Output the (X, Y) coordinate of the center of the cell containing the given text.  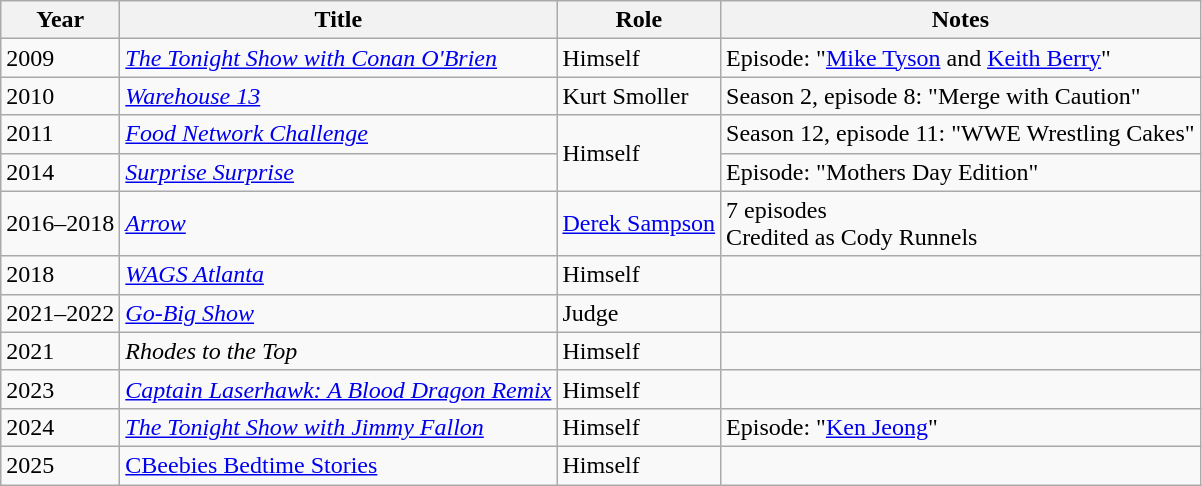
The Tonight Show with Conan O'Brien (338, 58)
2025 (60, 465)
Role (639, 20)
2014 (60, 172)
Food Network Challenge (338, 134)
2016–2018 (60, 224)
Warehouse 13 (338, 96)
2021–2022 (60, 313)
2009 (60, 58)
CBeebies Bedtime Stories (338, 465)
2023 (60, 389)
7 episodesCredited as Cody Runnels (961, 224)
2024 (60, 427)
Year (60, 20)
Episode: "Mothers Day Edition" (961, 172)
Judge (639, 313)
2011 (60, 134)
Episode: "Mike Tyson and Keith Berry" (961, 58)
Kurt Smoller (639, 96)
The Tonight Show with Jimmy Fallon (338, 427)
WAGS Atlanta (338, 275)
Notes (961, 20)
Season 2, episode 8: "Merge with Caution" (961, 96)
2018 (60, 275)
Captain Laserhawk: A Blood Dragon Remix (338, 389)
2010 (60, 96)
Go-Big Show (338, 313)
Season 12, episode 11: "WWE Wrestling Cakes" (961, 134)
2021 (60, 351)
Derek Sampson (639, 224)
Arrow (338, 224)
Rhodes to the Top (338, 351)
Episode: "Ken Jeong" (961, 427)
Title (338, 20)
Surprise Surprise (338, 172)
